Scan for the cell matching the given text and deliver its [X, Y] coordinate at center. 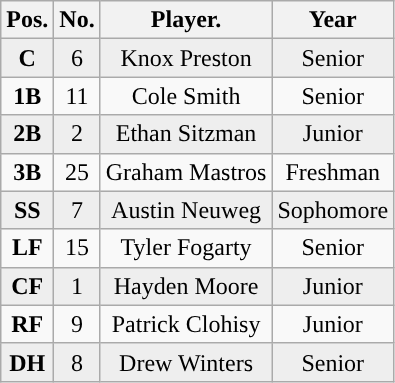
Ethan Sitzman [186, 134]
CF [28, 286]
11 [77, 96]
1 [77, 286]
3B [28, 172]
2 [77, 134]
Sophomore [333, 210]
7 [77, 210]
Tyler Fogarty [186, 248]
RF [28, 324]
Knox Preston [186, 58]
Freshman [333, 172]
15 [77, 248]
Hayden Moore [186, 286]
Cole Smith [186, 96]
No. [77, 20]
25 [77, 172]
C [28, 58]
Pos. [28, 20]
SS [28, 210]
1B [28, 96]
9 [77, 324]
Year [333, 20]
Player. [186, 20]
8 [77, 362]
6 [77, 58]
Austin Neuweg [186, 210]
2B [28, 134]
LF [28, 248]
Graham Mastros [186, 172]
DH [28, 362]
Patrick Clohisy [186, 324]
Drew Winters [186, 362]
